Pinpoint the cell where the given text exists, returning its [x, y] midpoint coordinate. 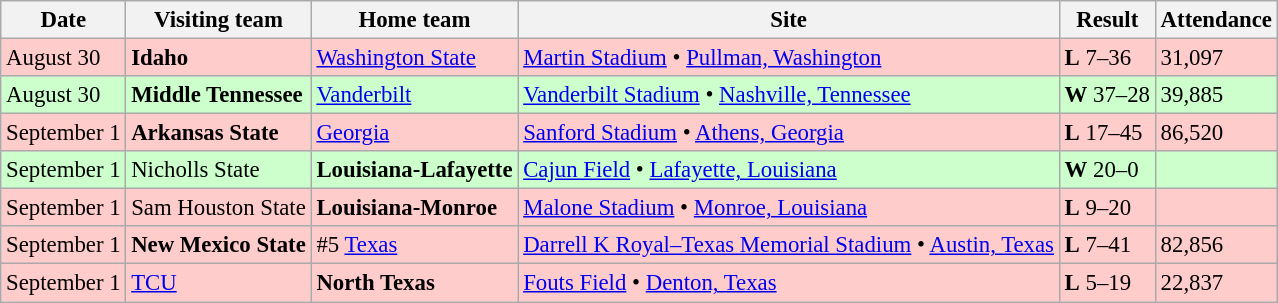
22,837 [1216, 283]
North Texas [414, 283]
Louisiana-Monroe [414, 208]
Arkansas State [218, 133]
Fouts Field • Denton, Texas [788, 283]
Martin Stadium • Pullman, Washington [788, 58]
82,856 [1216, 245]
Georgia [414, 133]
Sam Houston State [218, 208]
Site [788, 20]
L 7–36 [1107, 58]
L 17–45 [1107, 133]
Visiting team [218, 20]
Date [64, 20]
Vanderbilt Stadium • Nashville, Tennessee [788, 95]
New Mexico State [218, 245]
Darrell K Royal–Texas Memorial Stadium • Austin, Texas [788, 245]
Nicholls State [218, 170]
Washington State [414, 58]
L 5–19 [1107, 283]
Result [1107, 20]
Vanderbilt [414, 95]
Idaho [218, 58]
31,097 [1216, 58]
L 7–41 [1107, 245]
TCU [218, 283]
Middle Tennessee [218, 95]
39,885 [1216, 95]
Attendance [1216, 20]
Home team [414, 20]
W 20–0 [1107, 170]
#5 Texas [414, 245]
Louisiana-Lafayette [414, 170]
86,520 [1216, 133]
W 37–28 [1107, 95]
L 9–20 [1107, 208]
Malone Stadium • Monroe, Louisiana [788, 208]
Cajun Field • Lafayette, Louisiana [788, 170]
Sanford Stadium • Athens, Georgia [788, 133]
